Find where the given text appears and provide that cell's center as (X, Y) coordinate. 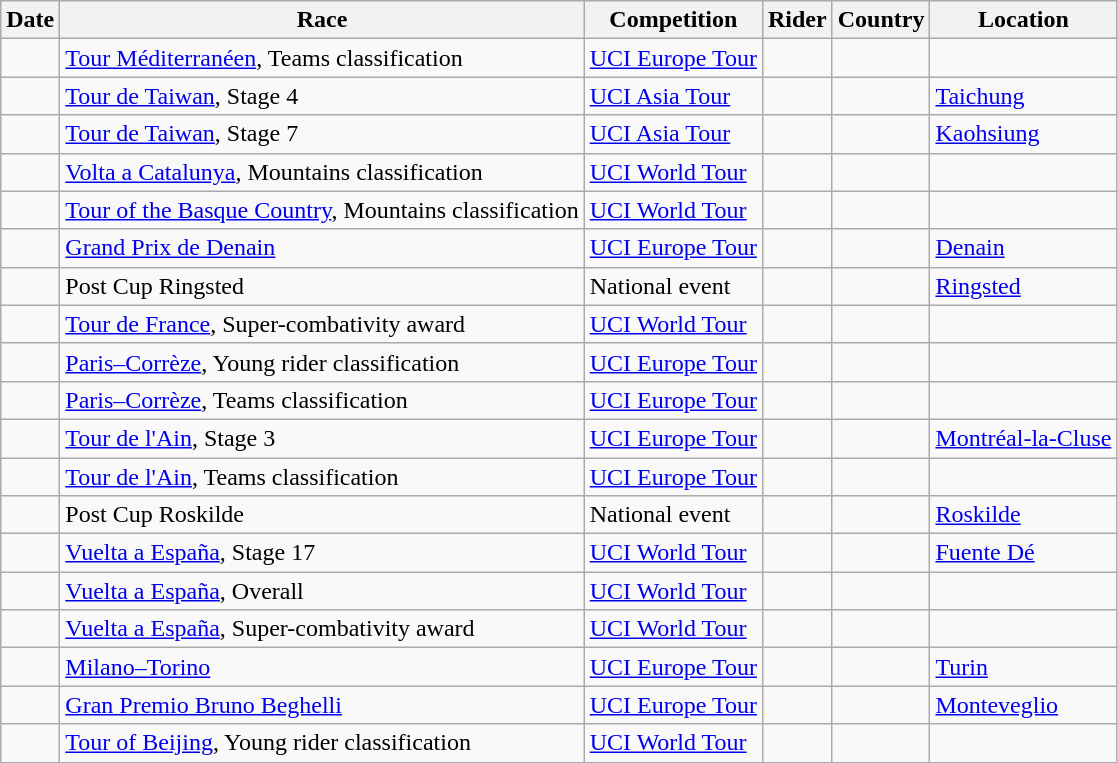
Taichung (1024, 96)
Monteveglio (1024, 705)
Rider (797, 20)
Tour de l'Ain, Teams classification (322, 477)
Location (1024, 20)
Competition (673, 20)
Vuelta a España, Overall (322, 591)
Denain (1024, 248)
Vuelta a España, Super-combativity award (322, 629)
Paris–Corrèze, Young rider classification (322, 362)
Race (322, 20)
Tour de Taiwan, Stage 7 (322, 134)
Paris–Corrèze, Teams classification (322, 400)
Post Cup Ringsted (322, 286)
Tour of the Basque Country, Mountains classification (322, 210)
Kaohsiung (1024, 134)
Tour de l'Ain, Stage 3 (322, 438)
Montréal-la-Cluse (1024, 438)
Roskilde (1024, 515)
Tour de France, Super-combativity award (322, 324)
Vuelta a España, Stage 17 (322, 553)
Volta a Catalunya, Mountains classification (322, 172)
Grand Prix de Denain (322, 248)
Tour Méditerranéen, Teams classification (322, 58)
Tour of Beijing, Young rider classification (322, 743)
Date (30, 20)
Tour de Taiwan, Stage 4 (322, 96)
Fuente Dé (1024, 553)
Milano–Torino (322, 667)
Ringsted (1024, 286)
Post Cup Roskilde (322, 515)
Gran Premio Bruno Beghelli (322, 705)
Country (881, 20)
Turin (1024, 667)
